Find where the given text appears and provide that cell's center as [x, y] coordinate. 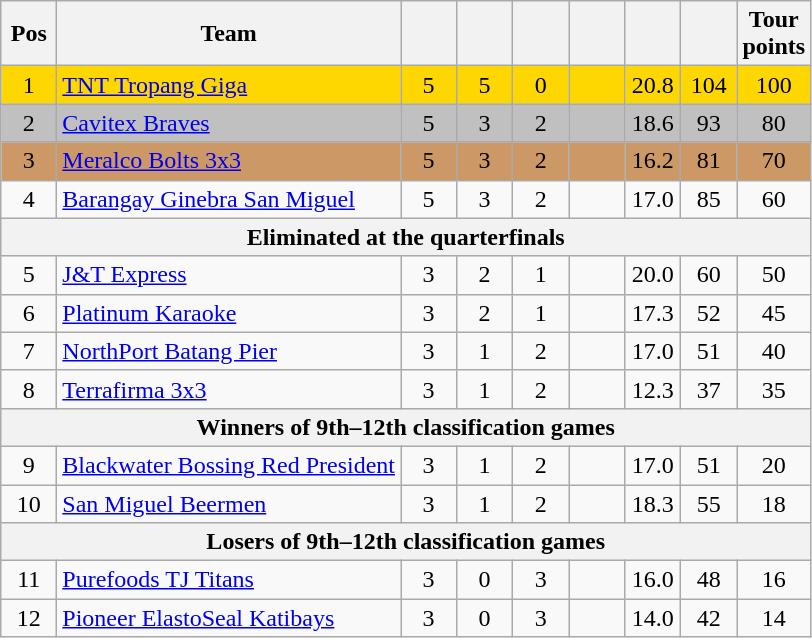
55 [709, 503]
100 [774, 85]
San Miguel Beermen [229, 503]
52 [709, 313]
Meralco Bolts 3x3 [229, 161]
18.3 [653, 503]
7 [29, 351]
10 [29, 503]
104 [709, 85]
Terrafirma 3x3 [229, 389]
70 [774, 161]
12 [29, 618]
Team [229, 34]
20 [774, 465]
81 [709, 161]
TNT Tropang Giga [229, 85]
Tour points [774, 34]
42 [709, 618]
Barangay Ginebra San Miguel [229, 199]
NorthPort Batang Pier [229, 351]
40 [774, 351]
Blackwater Bossing Red President [229, 465]
Platinum Karaoke [229, 313]
12.3 [653, 389]
4 [29, 199]
80 [774, 123]
9 [29, 465]
50 [774, 275]
16.0 [653, 580]
8 [29, 389]
45 [774, 313]
J&T Express [229, 275]
Pioneer ElastoSeal Katibays [229, 618]
Cavitex Braves [229, 123]
Pos [29, 34]
16 [774, 580]
11 [29, 580]
14.0 [653, 618]
Winners of 9th–12th classification games [406, 427]
17.3 [653, 313]
Purefoods TJ Titans [229, 580]
6 [29, 313]
93 [709, 123]
20.8 [653, 85]
85 [709, 199]
Losers of 9th–12th classification games [406, 542]
37 [709, 389]
18 [774, 503]
Eliminated at the quarterfinals [406, 237]
18.6 [653, 123]
16.2 [653, 161]
35 [774, 389]
48 [709, 580]
14 [774, 618]
20.0 [653, 275]
